Output the [x, y] coordinate of the center of the cell containing the given text.  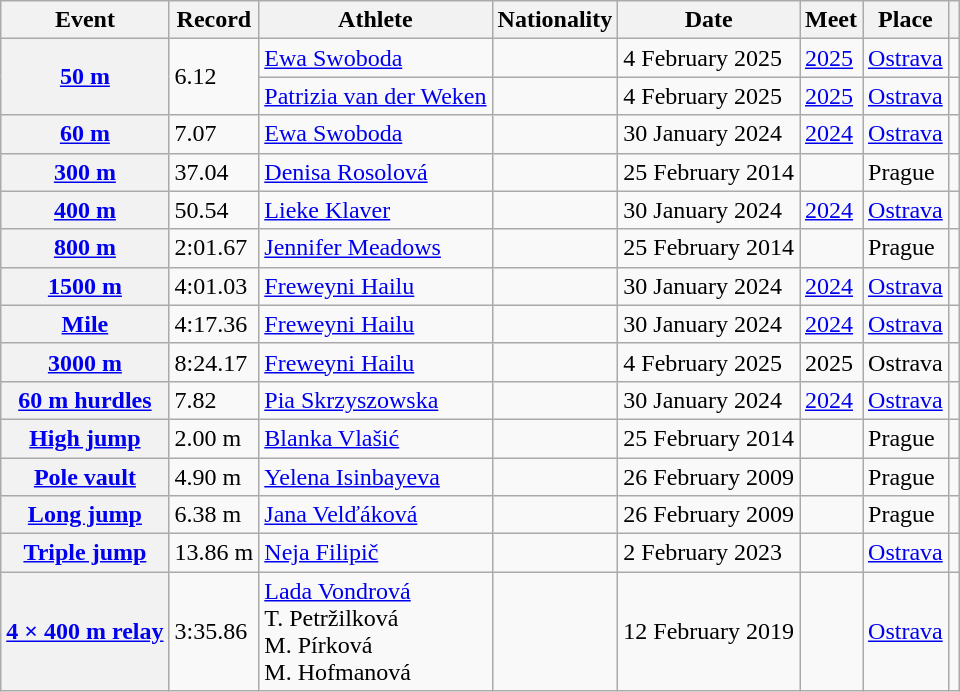
Mile [85, 324]
Record [214, 20]
Denisa Rosolová [376, 172]
Lieke Klaver [376, 210]
2 February 2023 [709, 553]
Meet [832, 20]
4.90 m [214, 477]
12 February 2019 [709, 632]
Long jump [85, 515]
7.82 [214, 400]
6.38 m [214, 515]
Pole vault [85, 477]
High jump [85, 438]
800 m [85, 248]
1500 m [85, 286]
8:24.17 [214, 362]
Event [85, 20]
Athlete [376, 20]
Lada VondrováT. PetržilkováM. PírkováM. Hofmanová [376, 632]
Nationality [555, 20]
4:17.36 [214, 324]
7.07 [214, 134]
300 m [85, 172]
13.86 m [214, 553]
Place [906, 20]
3000 m [85, 362]
Neja Filipič [376, 553]
37.04 [214, 172]
60 m [85, 134]
Jana Velďáková [376, 515]
6.12 [214, 77]
60 m hurdles [85, 400]
2:01.67 [214, 248]
50.54 [214, 210]
Blanka Vlašić [376, 438]
50 m [85, 77]
400 m [85, 210]
4 × 400 m relay [85, 632]
Patrizia van der Weken [376, 96]
4:01.03 [214, 286]
Triple jump [85, 553]
Jennifer Meadows [376, 248]
Yelena Isinbayeva [376, 477]
3:35.86 [214, 632]
Pia Skrzyszowska [376, 400]
Date [709, 20]
2.00 m [214, 438]
